From the cell containing the given text, extract its center point as [X, Y] coordinate. 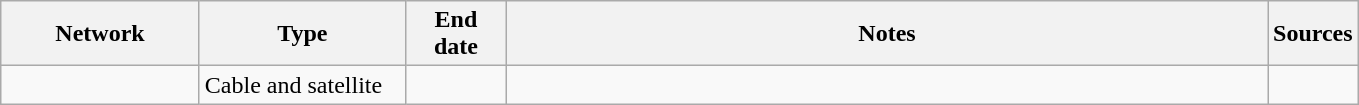
Sources [1314, 34]
Notes [886, 34]
Network [100, 34]
Cable and satellite [302, 85]
Type [302, 34]
End date [456, 34]
